Capture the cell that displays the provided text and extract its [X, Y] central coordinate. 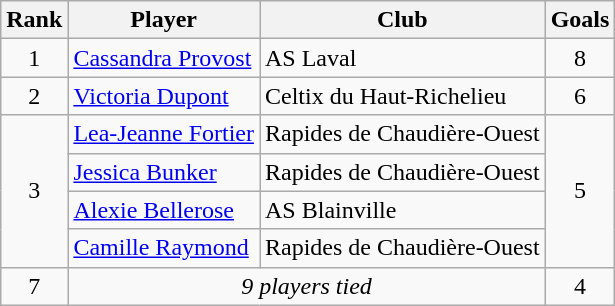
7 [34, 286]
Rank [34, 20]
Victoria Dupont [164, 96]
6 [580, 96]
Camille Raymond [164, 248]
Celtix du Haut-Richelieu [403, 96]
Cassandra Provost [164, 58]
Goals [580, 20]
1 [34, 58]
Player [164, 20]
AS Laval [403, 58]
Lea-Jeanne Fortier [164, 134]
9 players tied [306, 286]
Alexie Bellerose [164, 210]
3 [34, 191]
Club [403, 20]
5 [580, 191]
AS Blainville [403, 210]
Jessica Bunker [164, 172]
4 [580, 286]
8 [580, 58]
2 [34, 96]
